For the text-containing cell, return its midpoint in (X, Y) coordinate format. 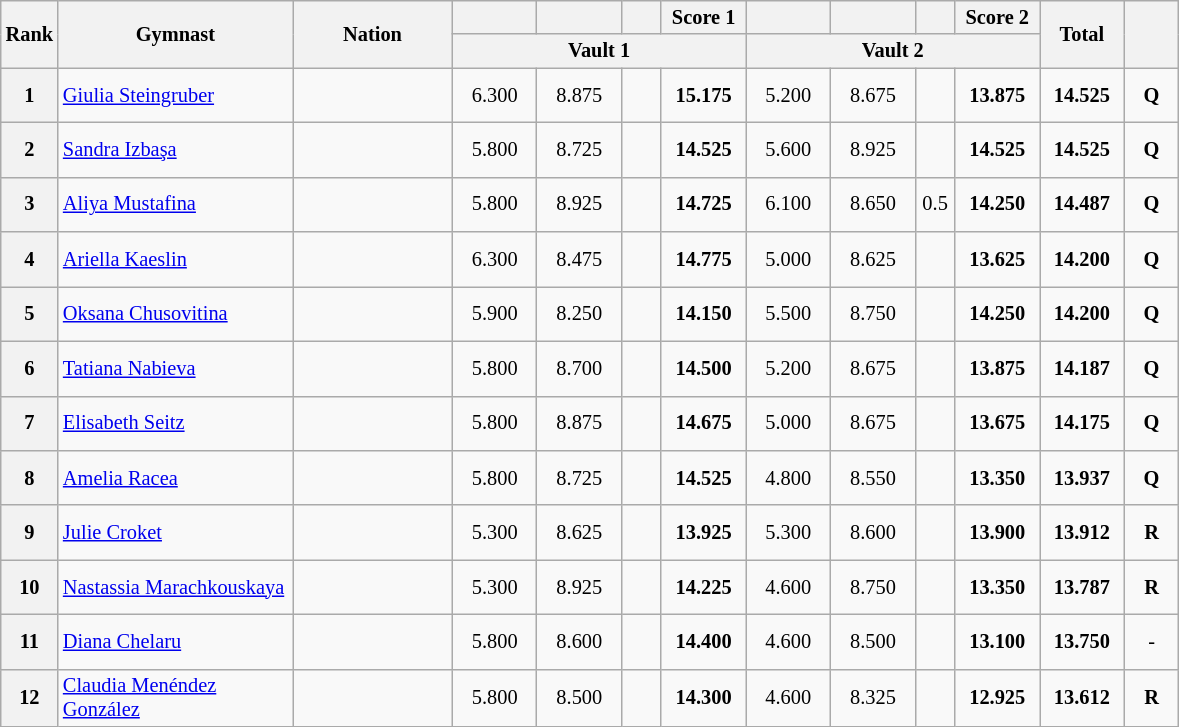
14.400 (704, 642)
8.250 (580, 314)
13.750 (1082, 642)
5.900 (494, 314)
8.700 (580, 368)
Nation (373, 34)
5.600 (788, 150)
Score 2 (998, 17)
Oksana Chusovitina (176, 314)
13.675 (998, 424)
Amelia Racea (176, 478)
10 (30, 588)
Elisabeth Seitz (176, 424)
6.100 (788, 204)
Tatiana Nabieva (176, 368)
8.325 (874, 698)
8.475 (580, 260)
Gymnast (176, 34)
- (1152, 642)
15.175 (704, 96)
Julie Croket (176, 532)
14.225 (704, 588)
13.900 (998, 532)
13.625 (998, 260)
8.550 (874, 478)
14.725 (704, 204)
14.175 (1082, 424)
13.925 (704, 532)
0.5 (935, 204)
5 (30, 314)
13.787 (1082, 588)
13.912 (1082, 532)
5.500 (788, 314)
9 (30, 532)
Total (1082, 34)
Sandra Izbaşa (176, 150)
13.937 (1082, 478)
13.612 (1082, 698)
Diana Chelaru (176, 642)
11 (30, 642)
Rank (30, 34)
8 (30, 478)
13.100 (998, 642)
14.487 (1082, 204)
7 (30, 424)
Aliya Mustafina (176, 204)
14.500 (704, 368)
4 (30, 260)
8.650 (874, 204)
Nastassia Marachkouskaya (176, 588)
14.775 (704, 260)
14.187 (1082, 368)
12.925 (998, 698)
1 (30, 96)
Giulia Steingruber (176, 96)
14.675 (704, 424)
12 (30, 698)
Ariella Kaeslin (176, 260)
4.800 (788, 478)
3 (30, 204)
14.300 (704, 698)
2 (30, 150)
Vault 1 (599, 51)
Vault 2 (893, 51)
6 (30, 368)
14.150 (704, 314)
Claudia Menéndez González (176, 698)
Score 1 (704, 17)
